For the text-containing cell, return its midpoint in (X, Y) coordinate format. 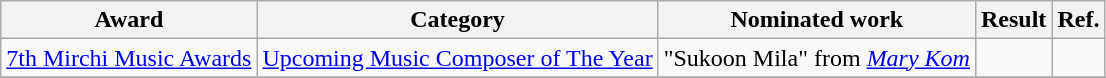
Ref. (1078, 20)
Nominated work (816, 20)
Result (1013, 20)
7th Mirchi Music Awards (129, 58)
Category (458, 20)
Upcoming Music Composer of The Year (458, 58)
Award (129, 20)
"Sukoon Mila" from Mary Kom (816, 58)
